Extract the [X, Y] coordinate from the center of the cell holding the provided text.  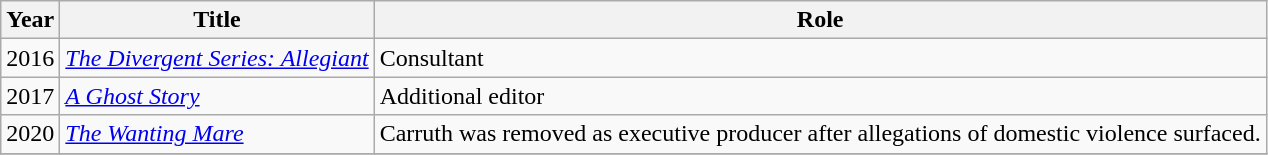
2017 [30, 96]
Role [820, 20]
Year [30, 20]
A Ghost Story [217, 96]
The Divergent Series: Allegiant [217, 58]
Consultant [820, 58]
2020 [30, 134]
2016 [30, 58]
The Wanting Mare [217, 134]
Title [217, 20]
Additional editor [820, 96]
Carruth was removed as executive producer after allegations of domestic violence surfaced. [820, 134]
